Search for the cell housing the specified text and yield its (x, y) center coordinate. 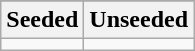
Seeded (42, 20)
Unseeded (139, 20)
